Determine the (x, y) coordinate at the center of the cell enclosing the given text.  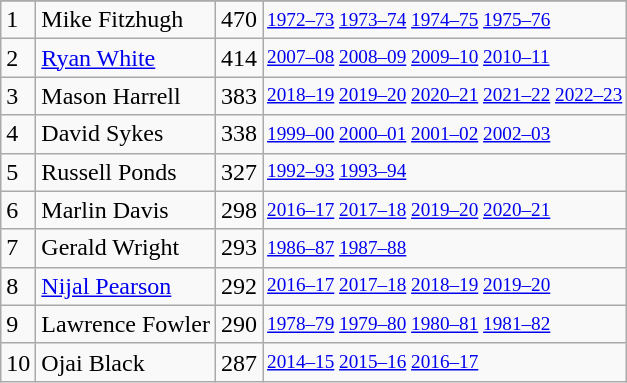
470 (238, 20)
1992–93 1993–94 (445, 172)
Nijal Pearson (126, 286)
327 (238, 172)
298 (238, 210)
293 (238, 248)
Mason Harrell (126, 96)
1999–00 2000–01 2001–02 2002–03 (445, 134)
2018–19 2019–20 2020–21 2021–22 2022–23 (445, 96)
3 (18, 96)
383 (238, 96)
414 (238, 58)
1986–87 1987–88 (445, 248)
Ryan White (126, 58)
10 (18, 362)
David Sykes (126, 134)
Ojai Black (126, 362)
9 (18, 324)
2016–17 2017–18 2019–20 2020–21 (445, 210)
2 (18, 58)
7 (18, 248)
5 (18, 172)
6 (18, 210)
Gerald Wright (126, 248)
1978–79 1979–80 1980–81 1981–82 (445, 324)
2016–17 2017–18 2018–19 2019–20 (445, 286)
292 (238, 286)
Lawrence Fowler (126, 324)
4 (18, 134)
2014–15 2015–16 2016–17 (445, 362)
2007–08 2008–09 2009–10 2010–11 (445, 58)
287 (238, 362)
290 (238, 324)
8 (18, 286)
1 (18, 20)
338 (238, 134)
Mike Fitzhugh (126, 20)
Marlin Davis (126, 210)
1972–73 1973–74 1974–75 1975–76 (445, 20)
Russell Ponds (126, 172)
